Return [X, Y] of the center of cell containing provided text 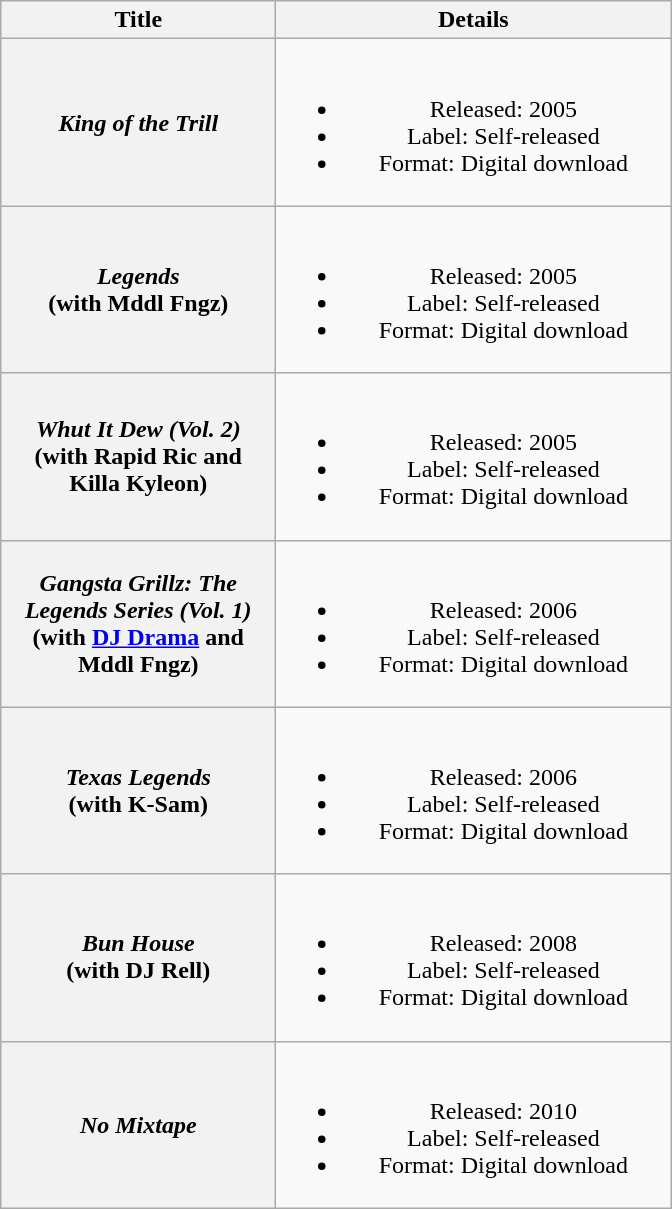
Title [138, 20]
Whut It Dew (Vol. 2)(with Rapid Ric and Killa Kyleon) [138, 456]
Legends (with Mddl Fngz) [138, 290]
Details [474, 20]
Released: 2008Label: Self-releasedFormat: Digital download [474, 958]
King of the Trill [138, 122]
Gangsta Grillz: The Legends Series (Vol. 1)(with DJ Drama and Mddl Fngz) [138, 624]
Texas Legends(with K-Sam) [138, 790]
Released: 2010Label: Self-releasedFormat: Digital download [474, 1124]
Bun House(with DJ Rell) [138, 958]
No Mixtape [138, 1124]
